Return the [X, Y] coordinate for the center point of the cell that contains the specified text.  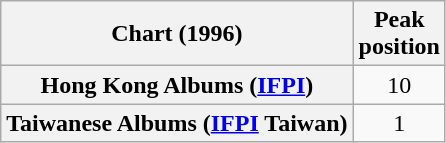
Peakposition [399, 34]
10 [399, 85]
Taiwanese Albums (IFPI Taiwan) [177, 123]
Chart (1996) [177, 34]
1 [399, 123]
Hong Kong Albums (IFPI) [177, 85]
